From the cell containing the given text, extract its center point as [X, Y] coordinate. 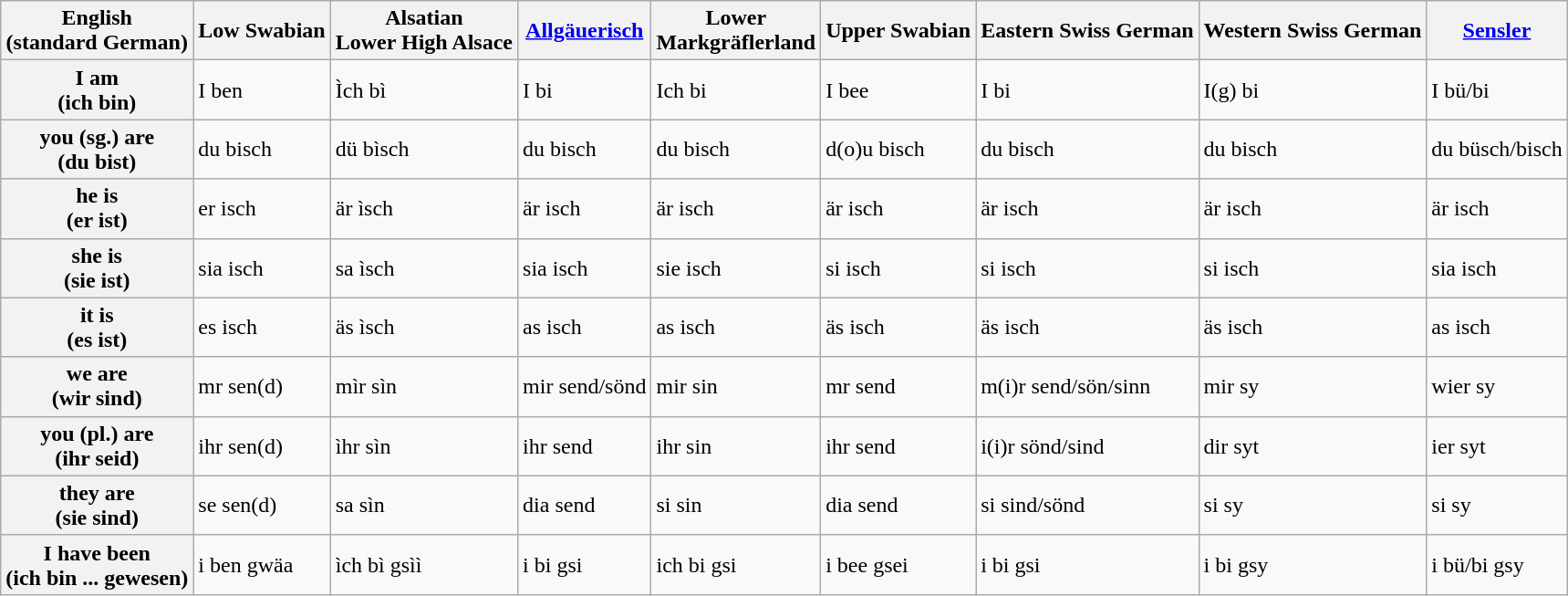
he is(er ist) [97, 208]
I ben [262, 89]
i ben gwäa [262, 564]
dü bìsch [423, 150]
Western Swiss German [1313, 31]
Ich bi [736, 89]
sa sìn [423, 506]
I have been(ich bin ... gewesen) [97, 564]
Low Swabian [262, 31]
ìch bì gsìì [423, 564]
du büsch/bisch [1497, 150]
we are(wir sind) [97, 387]
se sen(d) [262, 506]
Upper Swabian [898, 31]
m(i)r send/sön/sinn [1087, 387]
ìhr sìn [423, 445]
mir sin [736, 387]
ier syt [1497, 445]
dir syt [1313, 445]
är ìsch [423, 208]
ihr sen(d) [262, 445]
es isch [262, 327]
si sind/sönd [1087, 506]
LowerMarkgräflerland [736, 31]
äs ìsch [423, 327]
I bee [898, 89]
d(o)u bisch [898, 150]
you (pl.) are(ihr seid) [97, 445]
i bü/bi gsy [1497, 564]
si sin [736, 506]
i bi gsy [1313, 564]
I am(ich bin) [97, 89]
ihr sin [736, 445]
mr send [898, 387]
Ìch bì [423, 89]
wier sy [1497, 387]
Allgäuerisch [585, 31]
she is(sie ist) [97, 268]
mr sen(d) [262, 387]
you (sg.) are(du bist) [97, 150]
sie isch [736, 268]
i(i)r sönd/sind [1087, 445]
English(standard German) [97, 31]
I(g) bi [1313, 89]
er isch [262, 208]
i bee gsei [898, 564]
AlsatianLower High Alsace [423, 31]
Sensler [1497, 31]
mìr sìn [423, 387]
I bü/bi [1497, 89]
Eastern Swiss German [1087, 31]
sa ìsch [423, 268]
it is(es ist) [97, 327]
they are(sie sind) [97, 506]
mir sy [1313, 387]
ich bi gsi [736, 564]
mir send/sönd [585, 387]
